Provide the [X, Y] coordinate of the cell's center where the given text is located.  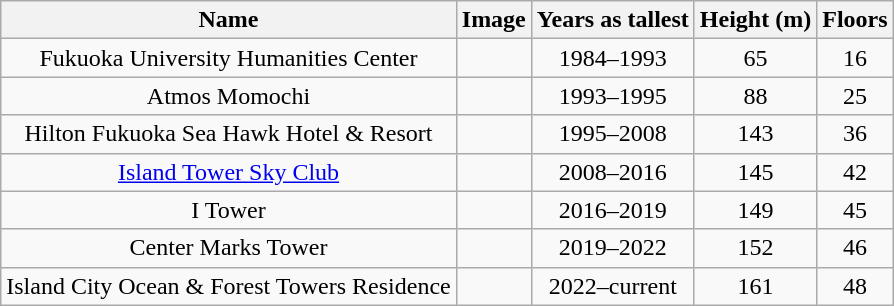
Island City Ocean & Forest Towers Residence [229, 286]
45 [855, 210]
48 [855, 286]
Height (m) [755, 20]
1993–1995 [612, 96]
1984–1993 [612, 58]
152 [755, 248]
Hilton Fukuoka Sea Hawk Hotel & Resort [229, 134]
46 [855, 248]
161 [755, 286]
Island Tower Sky Club [229, 172]
Fukuoka University Humanities Center [229, 58]
1995–2008 [612, 134]
Center Marks Tower [229, 248]
2019–2022 [612, 248]
88 [755, 96]
25 [855, 96]
2016–2019 [612, 210]
Atmos Momochi [229, 96]
143 [755, 134]
Years as tallest [612, 20]
42 [855, 172]
Name [229, 20]
16 [855, 58]
Floors [855, 20]
Image [494, 20]
I Tower [229, 210]
2008–2016 [612, 172]
2022–current [612, 286]
65 [755, 58]
145 [755, 172]
36 [855, 134]
149 [755, 210]
